From the cell containing the given text, extract its center point as [X, Y] coordinate. 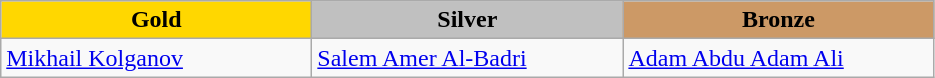
Salem Amer Al-Badri [468, 58]
Bronze [778, 20]
Mikhail Kolganov [156, 58]
Adam Abdu Adam Ali [778, 58]
Gold [156, 20]
Silver [468, 20]
